Search for the cell housing the specified text and yield its [X, Y] center coordinate. 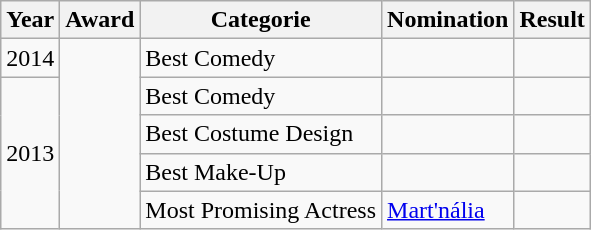
Best Costume Design [261, 134]
Nomination [448, 20]
2014 [30, 58]
Award [100, 20]
Best Make-Up [261, 172]
Categorie [261, 20]
Most Promising Actress [261, 210]
2013 [30, 153]
Year [30, 20]
Mart'nália [448, 210]
Result [552, 20]
